Locate the cell with the specified text and output its [X, Y] center coordinate. 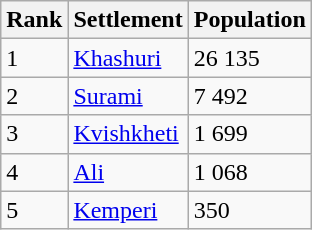
350 [250, 210]
1 068 [250, 172]
Settlement [128, 20]
Rank [34, 20]
Kemperi [128, 210]
1 699 [250, 134]
Ali [128, 172]
26 135 [250, 58]
2 [34, 96]
5 [34, 210]
7 492 [250, 96]
Khashuri [128, 58]
Population [250, 20]
Surami [128, 96]
3 [34, 134]
4 [34, 172]
Kvishkheti [128, 134]
1 [34, 58]
